Determine the [x, y] coordinate at the center of the cell enclosing the given text.  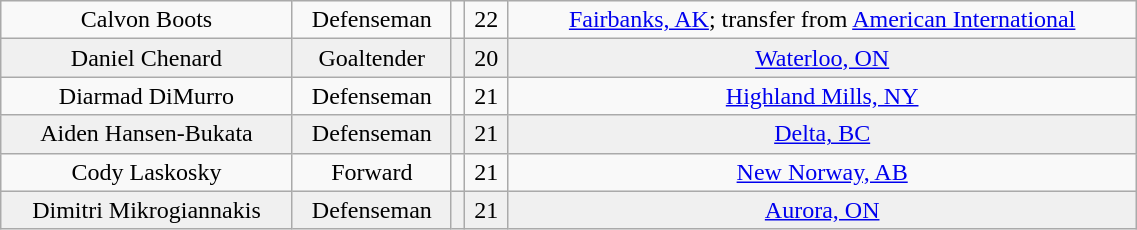
Fairbanks, AK; transfer from American International [822, 20]
Diarmad DiMurro [146, 96]
Goaltender [372, 58]
Daniel Chenard [146, 58]
Aiden Hansen-Bukata [146, 134]
Cody Laskosky [146, 172]
Dimitri Mikrogiannakis [146, 210]
Waterloo, ON [822, 58]
Aurora, ON [822, 210]
Calvon Boots [146, 20]
Forward [372, 172]
Delta, BC [822, 134]
Highland Mills, NY [822, 96]
New Norway, AB [822, 172]
20 [486, 58]
22 [486, 20]
